Provide the (x, y) coordinate of the cell's center where the given text is located.  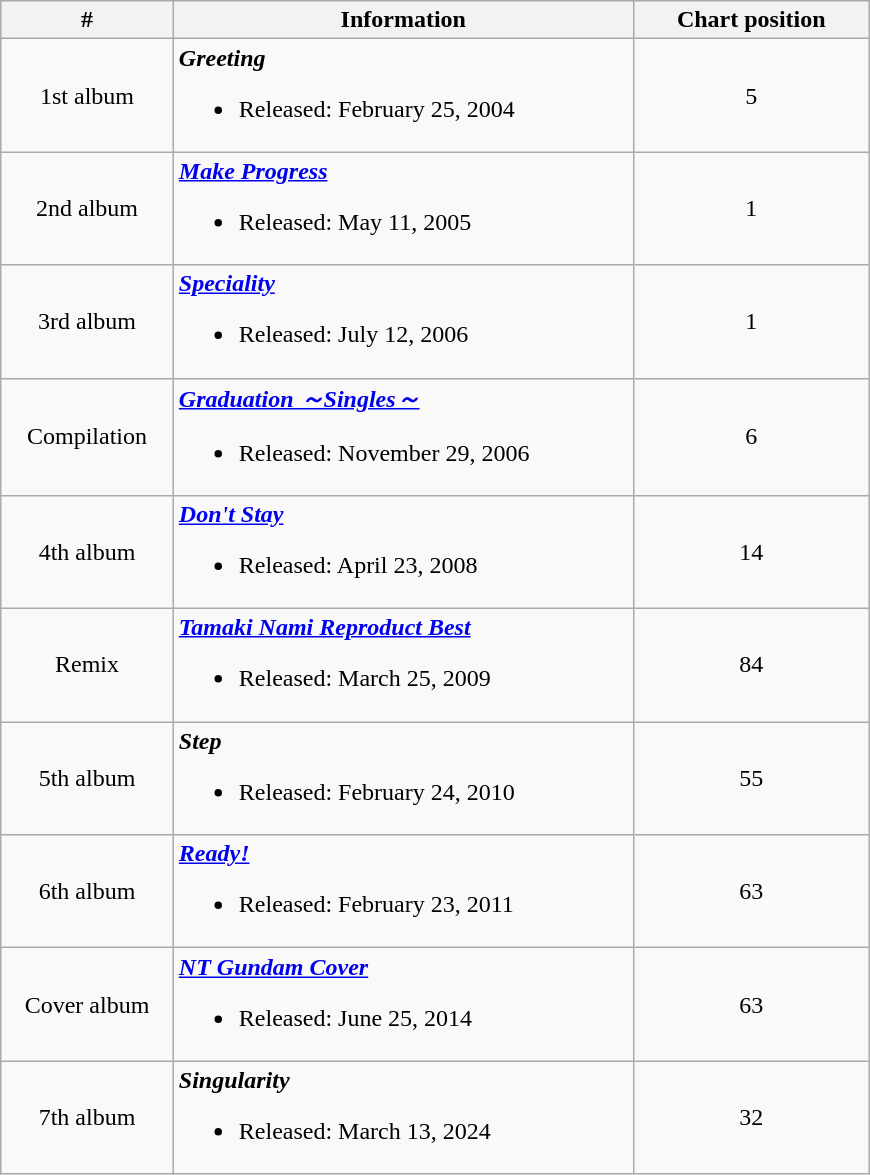
5th album (88, 778)
Don't StayReleased: April 23, 2008 (403, 552)
2nd album (88, 208)
# (88, 20)
7th album (88, 1118)
SpecialityReleased: July 12, 2006 (403, 322)
4th album (88, 552)
Graduation ～Singles～Released: November 29, 2006 (403, 437)
14 (751, 552)
StepReleased: February 24, 2010 (403, 778)
Information (403, 20)
Remix (88, 666)
5 (751, 96)
NT Gundam CoverReleased: June 25, 2014 (403, 1004)
Make ProgressReleased: May 11, 2005 (403, 208)
84 (751, 666)
1st album (88, 96)
3rd album (88, 322)
Tamaki Nami Reproduct BestReleased: March 25, 2009 (403, 666)
SingularityReleased: March 13, 2024 (403, 1118)
Compilation (88, 437)
Ready!Released: February 23, 2011 (403, 892)
Chart position (751, 20)
GreetingReleased: February 25, 2004 (403, 96)
Cover album (88, 1004)
6 (751, 437)
55 (751, 778)
32 (751, 1118)
6th album (88, 892)
